Search for the cell housing the specified text and yield its (x, y) center coordinate. 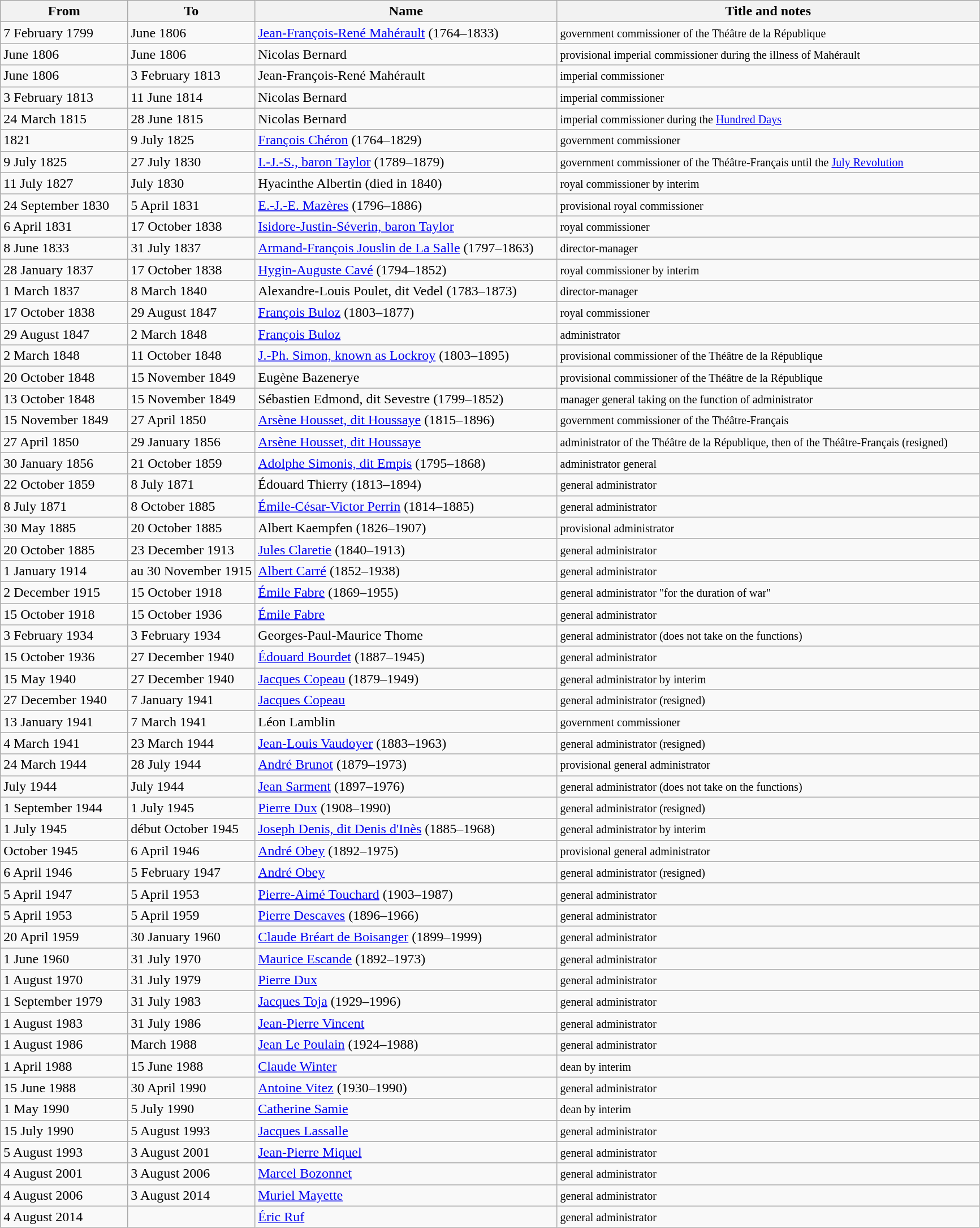
Pierre Dux (406, 980)
1 June 1960 (64, 959)
31 July 1837 (191, 248)
July 1830 (191, 183)
government commissioner of the Théâtre-Français (768, 420)
13 January 1941 (64, 722)
André Obey (1892–1975) (406, 851)
Jules Claretie (1840–1913) (406, 549)
5 April 1831 (191, 205)
1 May 1990 (64, 1109)
8 June 1833 (64, 248)
Albert Kaempfen (1826–1907) (406, 528)
Muriel Mayette (406, 1195)
1 August 1983 (64, 1023)
André Obey (406, 872)
Jacques Copeau (1879–1949) (406, 679)
1 September 1944 (64, 808)
24 March 1944 (64, 765)
8 October 1885 (191, 506)
29 January 1856 (191, 442)
4 August 2006 (64, 1195)
Claude Winter (406, 1066)
4 August 2001 (64, 1174)
Marcel Bozonnet (406, 1174)
20 April 1959 (64, 937)
13 October 1848 (64, 399)
Joseph Denis, dit Denis d'Inès (1885–1968) (406, 829)
government commissioner of the Théâtre de la République (768, 33)
6 April 1831 (64, 226)
J.-Ph. Simon, known as Lockroy (1803–1895) (406, 356)
30 January 1856 (64, 463)
André Brunot (1879–1973) (406, 765)
Pierre-Aimé Touchard (1903–1987) (406, 894)
From (64, 11)
Name (406, 11)
government commissioner of the Théâtre-Français until the July Revolution (768, 162)
To (191, 11)
Armand-François Jouslin de La Salle (1797–1863) (406, 248)
28 June 1815 (191, 119)
Isidore-Justin-Séverin, baron Taylor (406, 226)
manager general taking on the function of administrator (768, 399)
Arsène Housset, dit Houssaye (1815–1896) (406, 420)
1821 (64, 140)
François Buloz (1803–1877) (406, 313)
provisional imperial commissioner during the illness of Mahérault (768, 54)
Jean-Louis Vaudoyer (1883–1963) (406, 743)
March 1988 (191, 1045)
1 August 1986 (64, 1045)
Hyacinthe Albertin (died in 1840) (406, 183)
Édouard Thierry (1813–1894) (406, 485)
Maurice Escande (1892–1973) (406, 959)
Émile Fabre (406, 614)
21 October 1859 (191, 463)
2 December 1915 (64, 592)
Arsène Housset, dit Houssaye (406, 442)
Jean-François-René Mahérault (1764–1833) (406, 33)
28 January 1837 (64, 270)
15 July 1990 (64, 1131)
provisional royal commissioner (768, 205)
Émile Fabre (1869–1955) (406, 592)
23 March 1944 (191, 743)
Title and notes (768, 11)
Eugène Bazenerye (406, 377)
Catherine Samie (406, 1109)
Émile-César-Victor Perrin (1814–1885) (406, 506)
31 July 1979 (191, 980)
administrator of the Théâtre de la République, then of the Théâtre-Français (resigned) (768, 442)
11 July 1827 (64, 183)
3 August 2014 (191, 1195)
general administrator "for the duration of war" (768, 592)
5 April 1959 (191, 915)
4 August 2014 (64, 1217)
31 July 1986 (191, 1023)
5 July 1990 (191, 1109)
1 January 1914 (64, 571)
Jacques Copeau (406, 700)
8 March 1840 (191, 291)
31 July 1970 (191, 959)
provisional administrator (768, 528)
François Buloz (406, 334)
1 September 1979 (64, 1002)
23 December 1913 (191, 549)
Jacques Lassalle (406, 1131)
Jean-Pierre Miquel (406, 1152)
31 July 1983 (191, 1002)
30 April 1990 (191, 1088)
Jean-François-René Mahérault (406, 76)
11 October 1848 (191, 356)
Léon Lamblin (406, 722)
22 October 1859 (64, 485)
administrator (768, 334)
7 March 1941 (191, 722)
27 July 1830 (191, 162)
5 April 1947 (64, 894)
Édouard Bourdet (1887–1945) (406, 657)
Jean-Pierre Vincent (406, 1023)
François Chéron (1764–1829) (406, 140)
1 August 1970 (64, 980)
Hygin-Auguste Cavé (1794–1852) (406, 270)
Antoine Vitez (1930–1990) (406, 1088)
28 July 1944 (191, 765)
Sébastien Edmond, dit Sevestre (1799–1852) (406, 399)
Éric Ruf (406, 1217)
I.-J.-S., baron Taylor (1789–1879) (406, 162)
20 October 1848 (64, 377)
Jean Le Poulain (1924–1988) (406, 1045)
Claude Bréart de Boisanger (1899–1999) (406, 937)
3 August 2001 (191, 1152)
début October 1945 (191, 829)
Jacques Toja (1929–1996) (406, 1002)
imperial commissioner during the Hundred Days (768, 119)
7 February 1799 (64, 33)
1 April 1988 (64, 1066)
Pierre Dux (1908–1990) (406, 808)
5 February 1947 (191, 872)
Georges-Paul-Maurice Thome (406, 636)
Adolphe Simonis, dit Empis (1795–1868) (406, 463)
24 September 1830 (64, 205)
1 March 1837 (64, 291)
4 March 1941 (64, 743)
24 March 1815 (64, 119)
30 May 1885 (64, 528)
11 June 1814 (191, 97)
Jean Sarment (1897–1976) (406, 786)
au 30 November 1915 (191, 571)
administrator general (768, 463)
30 January 1960 (191, 937)
3 August 2006 (191, 1174)
Pierre Descaves (1896–1966) (406, 915)
15 May 1940 (64, 679)
E.-J.-E. Mazères (1796–1886) (406, 205)
7 January 1941 (191, 700)
Alexandre-Louis Poulet, dit Vedel (1783–1873) (406, 291)
Albert Carré (1852–1938) (406, 571)
October 1945 (64, 851)
